Scan for the cell matching the given text and deliver its (x, y) coordinate at center. 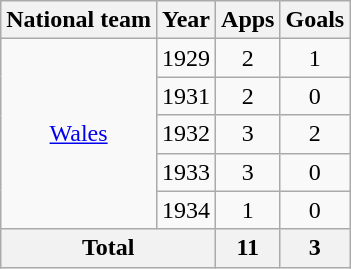
11 (248, 248)
National team (79, 20)
1934 (186, 210)
Total (108, 248)
1933 (186, 172)
1931 (186, 96)
1932 (186, 134)
Goals (315, 20)
Apps (248, 20)
1929 (186, 58)
Year (186, 20)
Wales (79, 134)
